Search for the cell housing the specified text and yield its [X, Y] center coordinate. 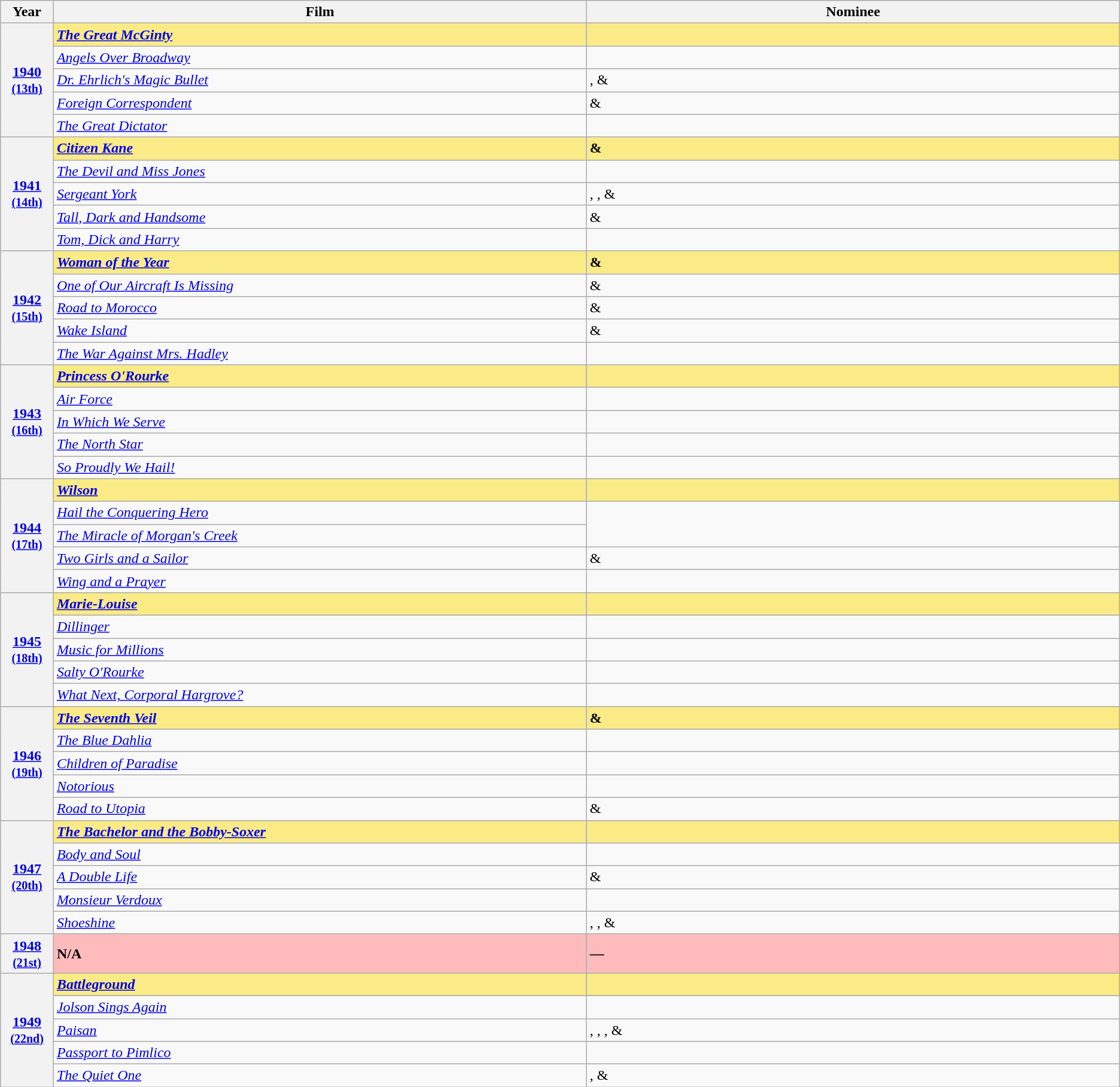
Music for Millions [319, 649]
Dillinger [319, 626]
1941(14th) [28, 194]
, , , & [853, 1030]
A Double Life [319, 877]
Wake Island [319, 331]
Tom, Dick and Harry [319, 239]
Salty O'Rourke [319, 672]
Tall, Dark and Handsome [319, 217]
1943(16th) [28, 422]
1945(18th) [28, 649]
Notorious [319, 786]
The Blue Dahlia [319, 741]
Road to Morocco [319, 308]
Body and Soul [319, 854]
The Devil and Miss Jones [319, 171]
The Bachelor and the Bobby-Soxer [319, 832]
1940(13th) [28, 80]
Children of Paradise [319, 763]
1942(15th) [28, 307]
Paisan [319, 1030]
Dr. Ehrlich's Magic Bullet [319, 80]
Year [28, 12]
Jolson Sings Again [319, 1007]
Sergeant York [319, 194]
Nominee [853, 12]
1947(20th) [28, 877]
One of Our Aircraft Is Missing [319, 285]
Woman of the Year [319, 262]
The Great Dictator [319, 126]
Marie-Louise [319, 604]
The War Against Mrs. Hadley [319, 354]
Battleground [319, 984]
1944(17th) [28, 535]
Passport to Pimlico [319, 1053]
Film [319, 12]
Angels Over Broadway [319, 57]
In Which We Serve [319, 422]
What Next, Corporal Hargrove? [319, 695]
The Quiet One [319, 1076]
Foreign Correspondent [319, 103]
The Great McGinty [319, 35]
— [853, 954]
Monsieur Verdoux [319, 900]
1946(19th) [28, 763]
Shoeshine [319, 922]
Citizen Kane [319, 148]
Road to Utopia [319, 809]
The Miracle of Morgan's Creek [319, 535]
Wing and a Prayer [319, 581]
The North Star [319, 444]
Air Force [319, 399]
Two Girls and a Sailor [319, 558]
Wilson [319, 490]
N/A [319, 954]
Hail the Conquering Hero [319, 513]
1948(21st) [28, 954]
Princess O'Rourke [319, 376]
1949(22nd) [28, 1030]
The Seventh Veil [319, 718]
So Proudly We Hail! [319, 467]
